Return (X, Y) of the center of cell containing provided text 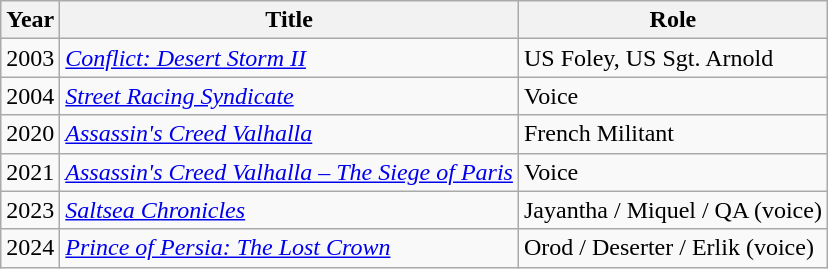
Assassin's Creed Valhalla (290, 134)
US Foley, US Sgt. Arnold (672, 58)
Saltsea Chronicles (290, 210)
2004 (30, 96)
Orod / Deserter / Erlik (voice) (672, 248)
Title (290, 20)
2024 (30, 248)
2020 (30, 134)
Street Racing Syndicate (290, 96)
Conflict: Desert Storm II (290, 58)
French Militant (672, 134)
Role (672, 20)
Prince of Persia: The Lost Crown (290, 248)
2021 (30, 172)
2003 (30, 58)
Assassin's Creed Valhalla – The Siege of Paris (290, 172)
Year (30, 20)
Jayantha / Miquel / QA (voice) (672, 210)
2023 (30, 210)
